Detect which cell encompasses the target text, then output its (x, y) center coordinate. 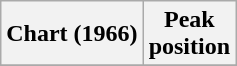
Chart (1966) (72, 34)
Peakposition (189, 34)
